Provide the (x, y) coordinate of the cell's center where the given text is located.  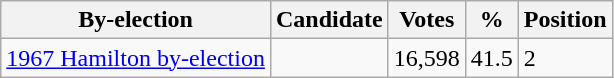
2 (565, 58)
Candidate (329, 20)
By-election (136, 20)
16,598 (426, 58)
41.5 (492, 58)
1967 Hamilton by-election (136, 58)
% (492, 20)
Position (565, 20)
Votes (426, 20)
